Scan for the cell matching the given text and deliver its [x, y] coordinate at center. 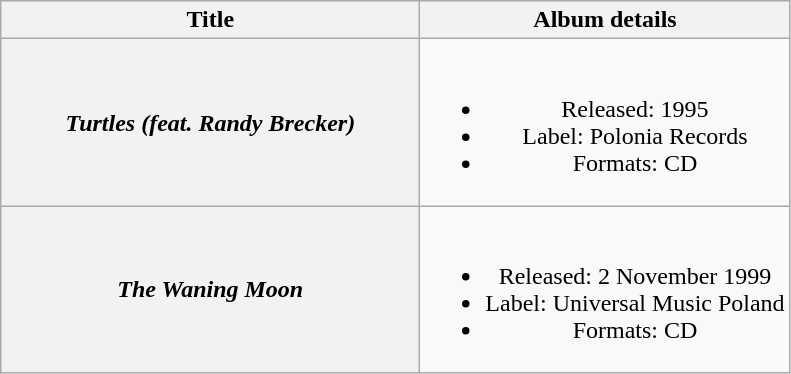
Title [210, 20]
Album details [605, 20]
Released: 2 November 1999Label: Universal Music PolandFormats: CD [605, 290]
The Waning Moon [210, 290]
Turtles (feat. Randy Brecker) [210, 122]
Released: 1995Label: Polonia RecordsFormats: CD [605, 122]
